Return the [x, y] coordinate for the center point of the cell that contains the specified text.  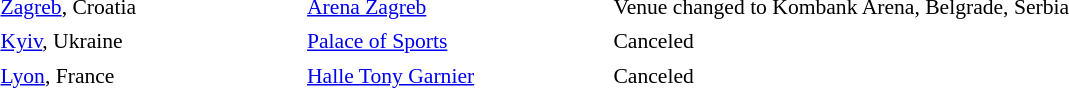
Palace of Sports [456, 42]
